Scan for the cell matching the given text and deliver its (X, Y) coordinate at center. 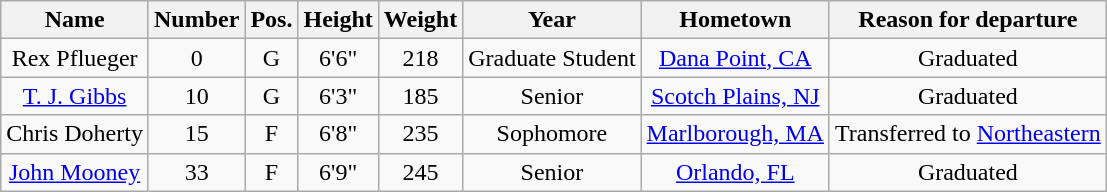
33 (196, 172)
Orlando, FL (735, 172)
6'6" (338, 58)
15 (196, 134)
Reason for departure (968, 20)
185 (420, 96)
245 (420, 172)
Dana Point, CA (735, 58)
Hometown (735, 20)
Pos. (272, 20)
Height (338, 20)
10 (196, 96)
Marlborough, MA (735, 134)
6'8" (338, 134)
Name (75, 20)
0 (196, 58)
Graduate Student (552, 58)
Scotch Plains, NJ (735, 96)
6'3" (338, 96)
Transferred to Northeastern (968, 134)
John Mooney (75, 172)
235 (420, 134)
Weight (420, 20)
Year (552, 20)
T. J. Gibbs (75, 96)
Number (196, 20)
218 (420, 58)
Chris Doherty (75, 134)
Sophomore (552, 134)
6'9" (338, 172)
Rex Pflueger (75, 58)
